Identify which cell holds the provided text, then report its [x, y] central coordinate. 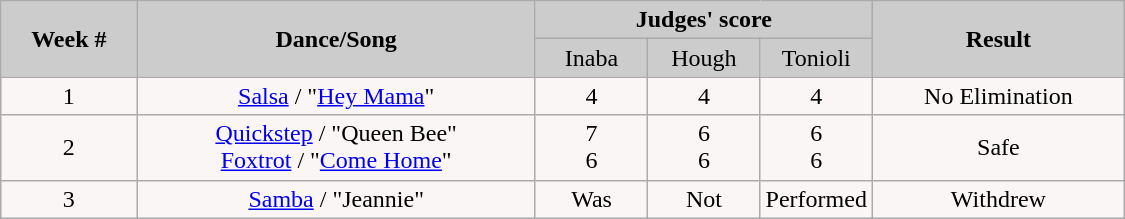
Safe [998, 148]
Hough [704, 58]
Tonioli [816, 58]
Was [591, 199]
1 [69, 96]
Salsa / "Hey Mama" [336, 96]
No Elimination [998, 96]
3 [69, 199]
Inaba [591, 58]
Not [704, 199]
Week # [69, 39]
2 [69, 148]
Judges' score [704, 20]
Dance/Song [336, 39]
Performed [816, 199]
Samba / "Jeannie" [336, 199]
76 [591, 148]
Withdrew [998, 199]
Quickstep / "Queen Bee"Foxtrot / "Come Home" [336, 148]
Result [998, 39]
